Find where the given text appears and provide that cell's center as (X, Y) coordinate. 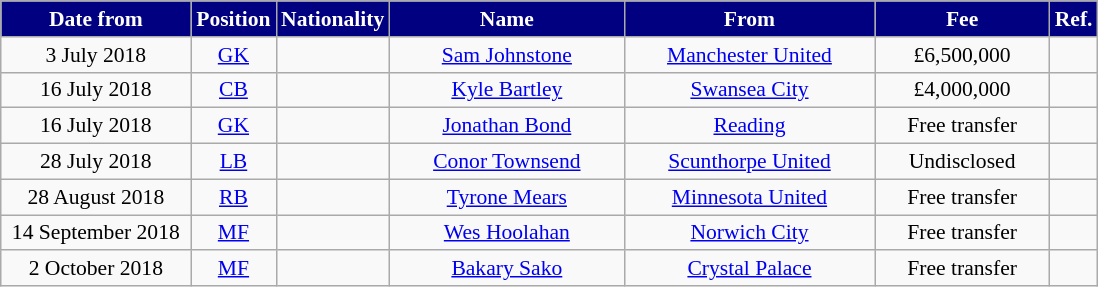
3 July 2018 (96, 55)
Bakary Sako (506, 269)
Fee (962, 19)
Jonathan Bond (506, 126)
14 September 2018 (96, 233)
Tyrone Mears (506, 197)
Position (234, 19)
Sam Johnstone (506, 55)
2 October 2018 (96, 269)
Nationality (332, 19)
£4,000,000 (962, 90)
Date from (96, 19)
Scunthorpe United (749, 162)
£6,500,000 (962, 55)
RB (234, 197)
Ref. (1074, 19)
CB (234, 90)
Norwich City (749, 233)
Reading (749, 126)
28 August 2018 (96, 197)
Minnesota United (749, 197)
LB (234, 162)
Kyle Bartley (506, 90)
Wes Hoolahan (506, 233)
28 July 2018 (96, 162)
Conor Townsend (506, 162)
Manchester United (749, 55)
Name (506, 19)
Crystal Palace (749, 269)
Undisclosed (962, 162)
Swansea City (749, 90)
From (749, 19)
